Pinpoint the cell where the given text exists, returning its (x, y) midpoint coordinate. 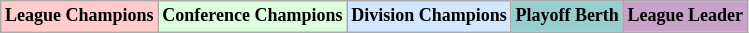
Conference Champions (252, 16)
League Champions (80, 16)
Division Champions (429, 16)
Playoff Berth (567, 16)
League Leader (685, 16)
